Scan for the cell matching the given text and deliver its (x, y) coordinate at center. 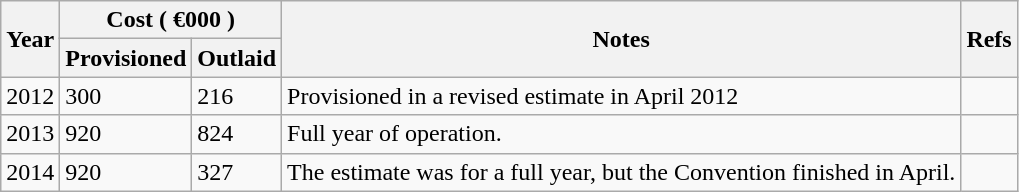
2013 (30, 134)
Full year of operation. (622, 134)
2012 (30, 96)
Notes (622, 39)
Refs (989, 39)
824 (237, 134)
The estimate was for a full year, but the Convention finished in April. (622, 172)
2014 (30, 172)
Year (30, 39)
Cost ( €000 ) (171, 20)
Outlaid (237, 58)
Provisioned (126, 58)
Provisioned in a revised estimate in April 2012 (622, 96)
216 (237, 96)
300 (126, 96)
327 (237, 172)
